Determine the [X, Y] coordinate at the center of the cell enclosing the given text.  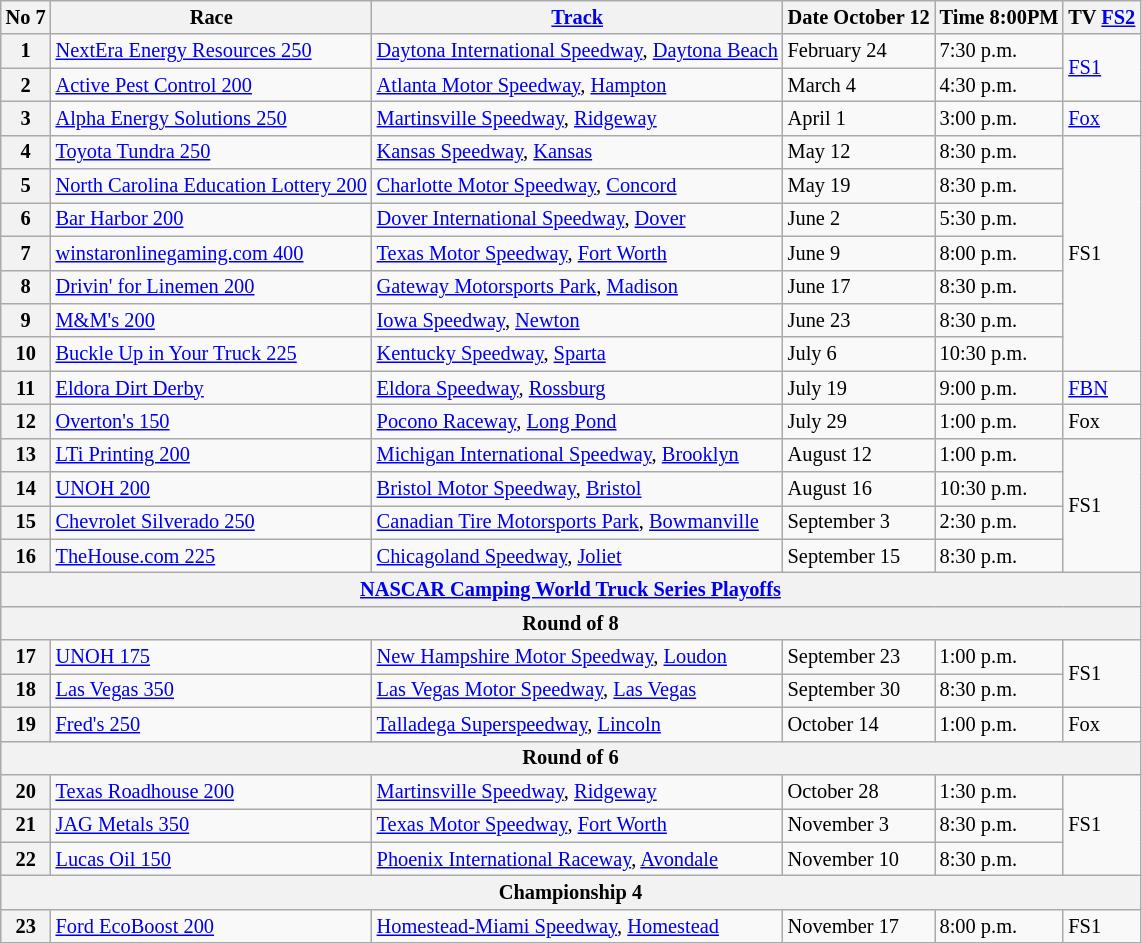
LTi Printing 200 [212, 455]
UNOH 200 [212, 489]
8 [26, 287]
Race [212, 17]
September 30 [859, 690]
23 [26, 926]
2:30 p.m. [1000, 522]
1 [26, 51]
Las Vegas Motor Speedway, Las Vegas [578, 690]
September 15 [859, 556]
July 6 [859, 354]
New Hampshire Motor Speedway, Loudon [578, 657]
4:30 p.m. [1000, 85]
19 [26, 724]
4 [26, 152]
Dover International Speedway, Dover [578, 219]
April 1 [859, 118]
winstaronlinegaming.com 400 [212, 253]
7:30 p.m. [1000, 51]
June 9 [859, 253]
Chevrolet Silverado 250 [212, 522]
Phoenix International Raceway, Avondale [578, 859]
March 4 [859, 85]
22 [26, 859]
TheHouse.com 225 [212, 556]
Las Vegas 350 [212, 690]
Bar Harbor 200 [212, 219]
3:00 p.m. [1000, 118]
21 [26, 825]
Atlanta Motor Speedway, Hampton [578, 85]
August 16 [859, 489]
3 [26, 118]
Bristol Motor Speedway, Bristol [578, 489]
14 [26, 489]
13 [26, 455]
September 3 [859, 522]
Michigan International Speedway, Brooklyn [578, 455]
Canadian Tire Motorsports Park, Bowmanville [578, 522]
Daytona International Speedway, Daytona Beach [578, 51]
15 [26, 522]
5:30 p.m. [1000, 219]
Toyota Tundra 250 [212, 152]
20 [26, 791]
TV FS2 [1102, 17]
1:30 p.m. [1000, 791]
Iowa Speedway, Newton [578, 320]
18 [26, 690]
Fred's 250 [212, 724]
Charlotte Motor Speedway, Concord [578, 186]
16 [26, 556]
October 14 [859, 724]
Drivin' for Linemen 200 [212, 287]
NextEra Energy Resources 250 [212, 51]
Championship 4 [570, 892]
UNOH 175 [212, 657]
August 12 [859, 455]
North Carolina Education Lottery 200 [212, 186]
May 19 [859, 186]
5 [26, 186]
Buckle Up in Your Truck 225 [212, 354]
9:00 p.m. [1000, 388]
2 [26, 85]
July 29 [859, 421]
M&M's 200 [212, 320]
Overton's 150 [212, 421]
November 17 [859, 926]
Time 8:00PM [1000, 17]
February 24 [859, 51]
9 [26, 320]
September 23 [859, 657]
Active Pest Control 200 [212, 85]
NASCAR Camping World Truck Series Playoffs [570, 589]
Round of 8 [570, 623]
Pocono Raceway, Long Pond [578, 421]
Kentucky Speedway, Sparta [578, 354]
Ford EcoBoost 200 [212, 926]
November 10 [859, 859]
Gateway Motorsports Park, Madison [578, 287]
October 28 [859, 791]
July 19 [859, 388]
June 23 [859, 320]
Alpha Energy Solutions 250 [212, 118]
11 [26, 388]
November 3 [859, 825]
June 17 [859, 287]
17 [26, 657]
Texas Roadhouse 200 [212, 791]
Eldora Dirt Derby [212, 388]
No 7 [26, 17]
June 2 [859, 219]
Eldora Speedway, Rossburg [578, 388]
Chicagoland Speedway, Joliet [578, 556]
FBN [1102, 388]
Lucas Oil 150 [212, 859]
10 [26, 354]
May 12 [859, 152]
Kansas Speedway, Kansas [578, 152]
Homestead-Miami Speedway, Homestead [578, 926]
Talladega Superspeedway, Lincoln [578, 724]
JAG Metals 350 [212, 825]
7 [26, 253]
Round of 6 [570, 758]
12 [26, 421]
6 [26, 219]
Track [578, 17]
Date October 12 [859, 17]
